Determine the [X, Y] coordinate at the center of the cell enclosing the given text.  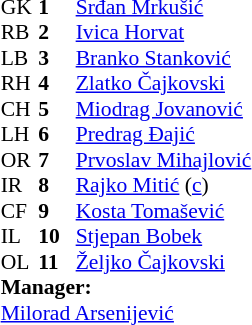
Predrag Đajić [164, 135]
RB [20, 33]
2 [57, 33]
Prvoslav Mihajlović [164, 160]
10 [57, 237]
LH [20, 135]
Željko Čajkovski [164, 262]
OR [20, 160]
CF [20, 211]
Manager: [126, 287]
3 [57, 58]
Zlatko Čajkovski [164, 83]
5 [57, 109]
8 [57, 185]
Ivica Horvat [164, 33]
IR [20, 185]
LB [20, 58]
Kosta Tomašević [164, 211]
OL [20, 262]
9 [57, 211]
RH [20, 83]
6 [57, 135]
Rajko Mitić (c) [164, 185]
Branko Stanković [164, 58]
Stjepan Bobek [164, 237]
11 [57, 262]
Miodrag Jovanović [164, 109]
7 [57, 160]
IL [20, 237]
CH [20, 109]
4 [57, 83]
